Return the [X, Y] coordinate for the center point of the cell that contains the specified text.  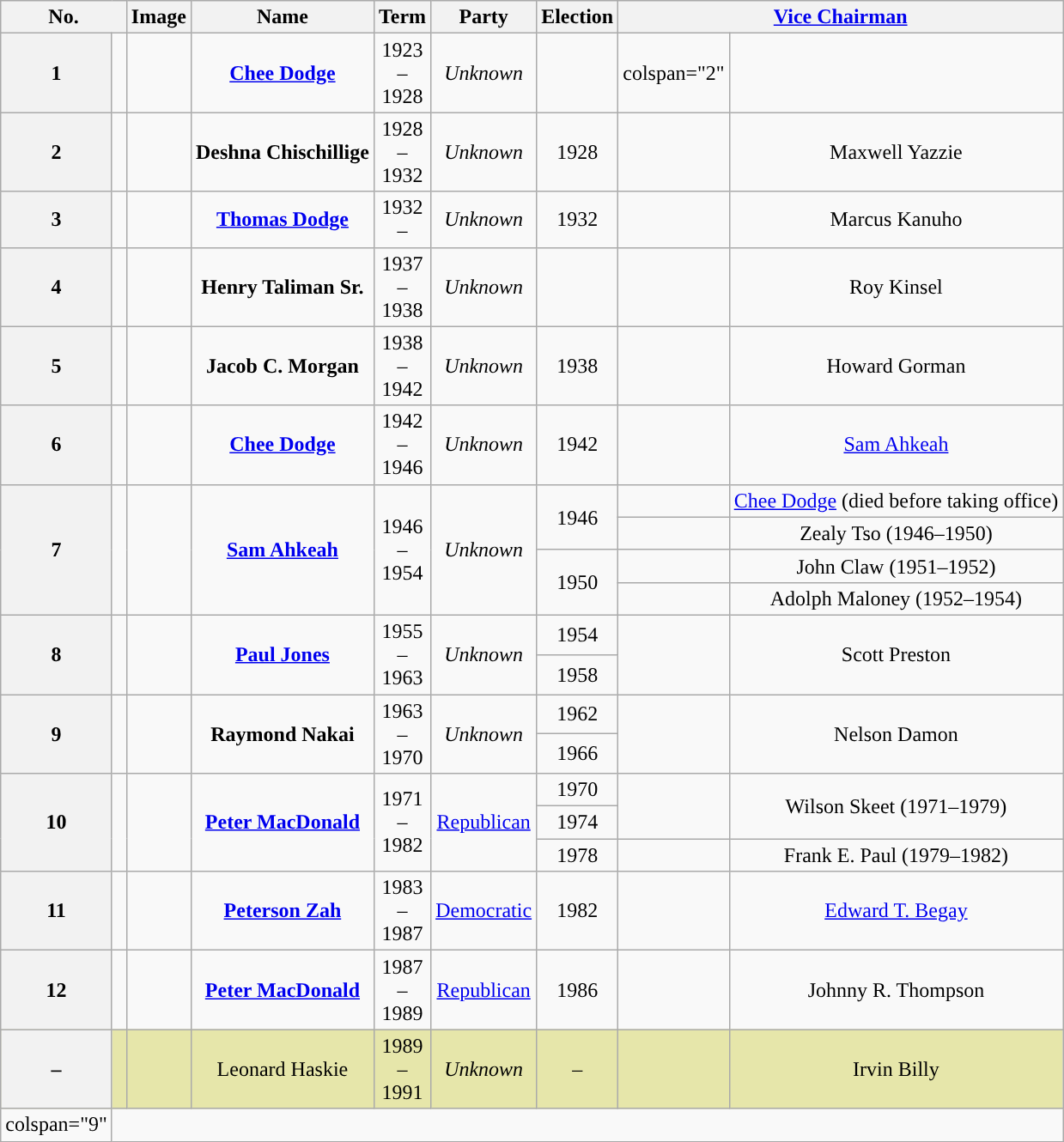
Deshna Chischillige [282, 152]
1963–1970 [402, 733]
4 [57, 287]
Irvin Billy [896, 1069]
1955–1963 [402, 654]
1966 [577, 754]
Nelson Damon [896, 733]
10 [57, 823]
Image [158, 17]
Scott Preston [896, 654]
Roy Kinsel [896, 287]
1974 [577, 823]
1946–1954 [402, 550]
Wilson Skeet (1971–1979) [896, 806]
Adolph Maloney (1952–1954) [896, 598]
9 [57, 733]
1923–1928 [402, 73]
John Claw (1951–1952) [896, 566]
Raymond Nakai [282, 733]
Frank E. Paul (1979–1982) [896, 855]
6 [57, 445]
colspan="9" [57, 1125]
1978 [577, 855]
Howard Gorman [896, 366]
Peterson Zah [282, 911]
1983–1987 [402, 911]
1982 [577, 911]
1937–1938 [402, 287]
1932– [402, 220]
Name [282, 17]
1938 [577, 366]
1928–1932 [402, 152]
Maxwell Yazzie [896, 152]
Marcus Kanuho [896, 220]
8 [57, 654]
Democratic [484, 911]
1986 [577, 990]
Zealy Tso (1946–1950) [896, 533]
1928 [577, 152]
1962 [577, 714]
Election [577, 17]
No. [64, 17]
Johnny R. Thompson [896, 990]
3 [57, 220]
1954 [577, 635]
1938–1942 [402, 366]
colspan="2" [674, 73]
7 [57, 550]
1946 [577, 517]
Chee Dodge (died before taking office) [896, 501]
11 [57, 911]
Party [484, 17]
1942–1946 [402, 445]
Jacob C. Morgan [282, 366]
Term [402, 17]
Edward T. Begay [896, 911]
Henry Taliman Sr. [282, 287]
1970 [577, 790]
1958 [577, 674]
Paul Jones [282, 654]
5 [57, 366]
1989–1991 [402, 1069]
1942 [577, 445]
1932 [577, 220]
1950 [577, 582]
12 [57, 990]
1 [57, 73]
1987–1989 [402, 990]
1971–1982 [402, 823]
Leonard Haskie [282, 1069]
Thomas Dodge [282, 220]
Vice Chairman [841, 17]
2 [57, 152]
